Scan for the cell matching the given text and deliver its (x, y) coordinate at center. 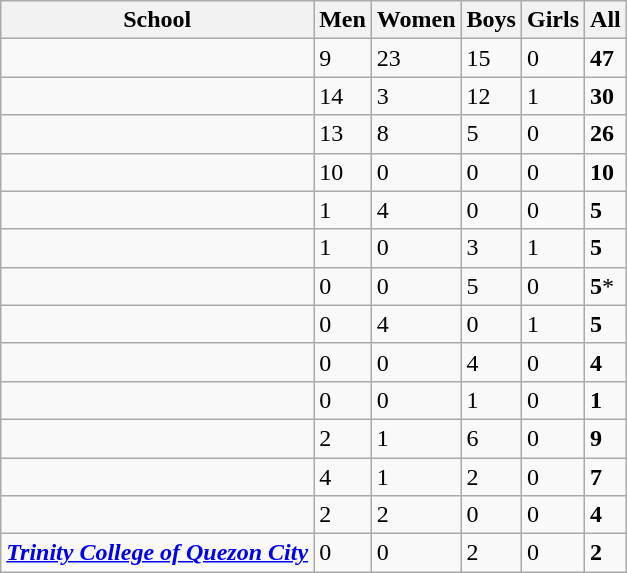
5* (606, 286)
47 (606, 58)
30 (606, 96)
23 (416, 58)
Women (416, 20)
7 (606, 477)
13 (343, 134)
All (606, 20)
15 (491, 58)
Girls (552, 20)
26 (606, 134)
Men (343, 20)
Boys (491, 20)
6 (491, 438)
8 (416, 134)
Trinity College of Quezon City (158, 553)
14 (343, 96)
School (158, 20)
12 (491, 96)
